Scan for the cell matching the given text and deliver its [X, Y] coordinate at center. 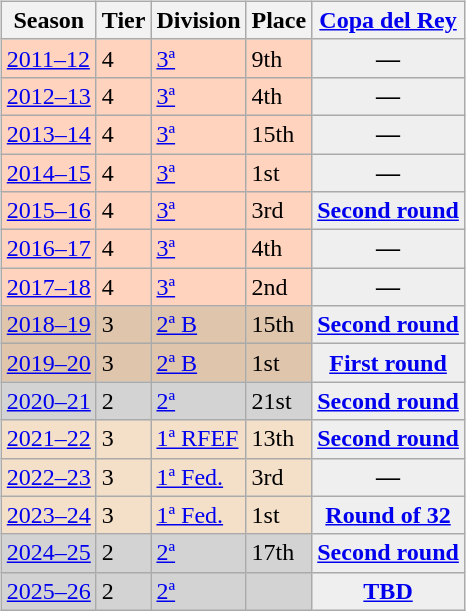
First round [388, 363]
TBD [388, 591]
Tier [124, 20]
Place [279, 20]
1ª RFEF [198, 439]
Copa del Rey [388, 20]
2017–18 [48, 287]
2014–15 [48, 173]
2011–12 [48, 58]
2016–17 [48, 249]
2020–21 [48, 401]
13th [279, 439]
2015–16 [48, 211]
2025–26 [48, 591]
2021–22 [48, 439]
2022–23 [48, 477]
Season [48, 20]
2023–24 [48, 515]
21st [279, 401]
2018–19 [48, 325]
2024–25 [48, 553]
17th [279, 553]
9th [279, 58]
2019–20 [48, 363]
2nd [279, 287]
Division [198, 20]
Round of 32 [388, 515]
2012–13 [48, 96]
2013–14 [48, 134]
